Locate the cell with the specified text and output its (X, Y) center coordinate. 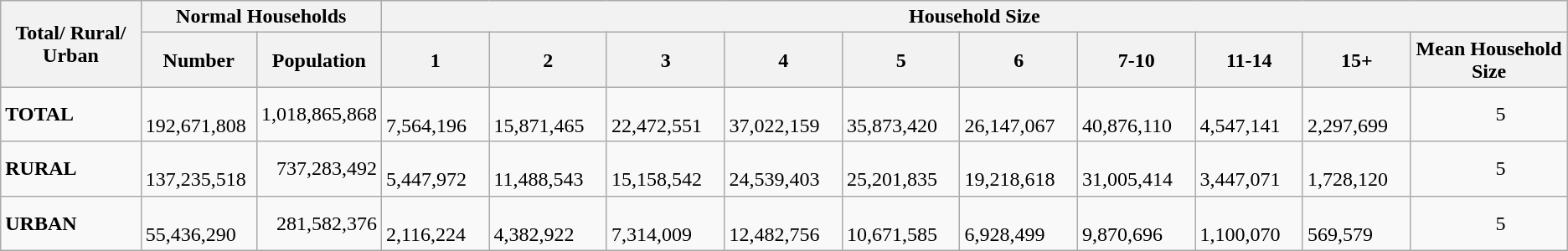
12,482,756 (784, 223)
3 (665, 60)
25,201,835 (901, 169)
15,871,465 (548, 114)
40,876,110 (1136, 114)
6 (1019, 60)
1,100,070 (1250, 223)
URBAN (70, 223)
55,436,290 (199, 223)
7,564,196 (436, 114)
15,158,542 (665, 169)
3,447,071 (1250, 169)
15+ (1357, 60)
192,671,808 (199, 114)
TOTAL (70, 114)
Household Size (974, 17)
4,547,141 (1250, 114)
4,382,922 (548, 223)
1,728,120 (1357, 169)
1 (436, 60)
10,671,585 (901, 223)
Total/ Rural/ Urban (70, 44)
RURAL (70, 169)
9,870,696 (1136, 223)
11,488,543 (548, 169)
4 (784, 60)
Population (318, 60)
26,147,067 (1019, 114)
19,218,618 (1019, 169)
6,928,499 (1019, 223)
11-14 (1250, 60)
Mean Household Size (1489, 60)
24,539,403 (784, 169)
35,873,420 (901, 114)
281,582,376 (318, 223)
37,022,159 (784, 114)
7-10 (1136, 60)
2,116,224 (436, 223)
Number (199, 60)
2 (548, 60)
7,314,009 (665, 223)
1,018,865,868 (318, 114)
2,297,699 (1357, 114)
137,235,518 (199, 169)
22,472,551 (665, 114)
5,447,972 (436, 169)
569,579 (1357, 223)
Normal Households (261, 17)
31,005,414 (1136, 169)
737,283,492 (318, 169)
